Detect which cell encompasses the target text, then output its (X, Y) center coordinate. 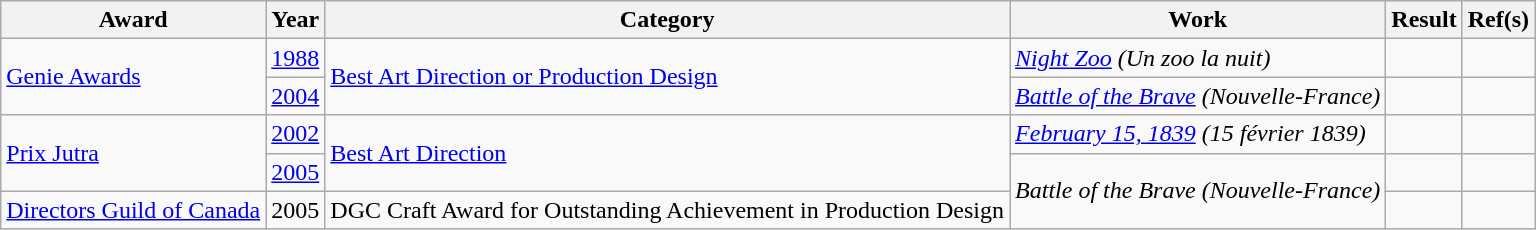
2004 (296, 96)
Genie Awards (134, 77)
Year (296, 20)
February 15, 1839 (15 février 1839) (1198, 134)
DGC Craft Award for Outstanding Achievement in Production Design (668, 210)
Work (1198, 20)
Prix Jutra (134, 153)
Directors Guild of Canada (134, 210)
Category (668, 20)
Result (1424, 20)
Best Art Direction (668, 153)
Award (134, 20)
Best Art Direction or Production Design (668, 77)
Ref(s) (1498, 20)
1988 (296, 58)
Night Zoo (Un zoo la nuit) (1198, 58)
2002 (296, 134)
